Provide the [x, y] coordinate of the cell's center where the given text is located.  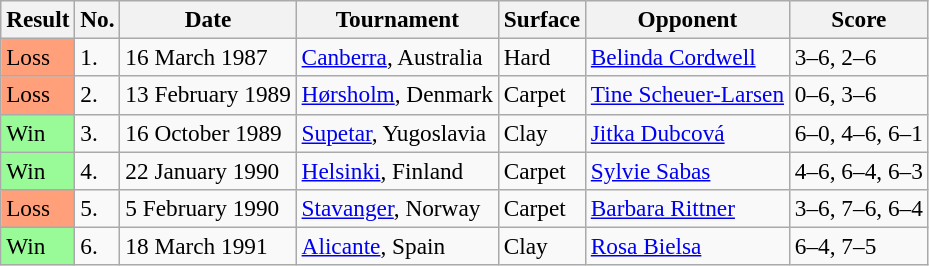
Tournament [397, 19]
Hard [542, 57]
Surface [542, 19]
Result [38, 19]
5 February 1990 [208, 208]
6–4, 7–5 [858, 246]
Date [208, 19]
Rosa Bielsa [687, 246]
Supetar, Yugoslavia [397, 133]
No. [98, 19]
3. [98, 133]
16 March 1987 [208, 57]
Score [858, 19]
Belinda Cordwell [687, 57]
3–6, 2–6 [858, 57]
Stavanger, Norway [397, 208]
2. [98, 95]
4–6, 6–4, 6–3 [858, 170]
3–6, 7–6, 6–4 [858, 208]
0–6, 3–6 [858, 95]
Helsinki, Finland [397, 170]
18 March 1991 [208, 246]
Hørsholm, Denmark [397, 95]
Opponent [687, 19]
Jitka Dubcová [687, 133]
22 January 1990 [208, 170]
Sylvie Sabas [687, 170]
5. [98, 208]
Alicante, Spain [397, 246]
6. [98, 246]
1. [98, 57]
Tine Scheuer-Larsen [687, 95]
16 October 1989 [208, 133]
13 February 1989 [208, 95]
Canberra, Australia [397, 57]
6–0, 4–6, 6–1 [858, 133]
Barbara Rittner [687, 208]
4. [98, 170]
